Pinpoint the cell where the given text exists, returning its (X, Y) midpoint coordinate. 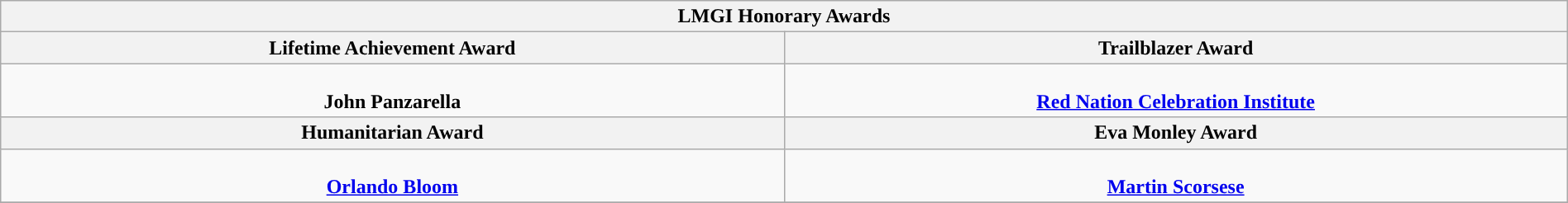
Orlando Bloom (392, 175)
Eva Monley Award (1176, 133)
LMGI Honorary Awards (784, 17)
Red Nation Celebration Institute (1176, 91)
Martin Scorsese (1176, 175)
Humanitarian Award (392, 133)
Lifetime Achievement Award (392, 48)
John Panzarella (392, 91)
Trailblazer Award (1176, 48)
